From the cell containing the given text, extract its center point as [X, Y] coordinate. 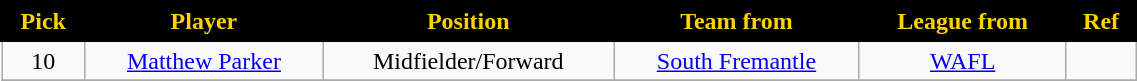
WAFL [962, 60]
10 [44, 60]
Team from [737, 22]
South Fremantle [737, 60]
Ref [1101, 22]
Position [468, 22]
League from [962, 22]
Pick [44, 22]
Matthew Parker [204, 60]
Midfielder/Forward [468, 60]
Player [204, 22]
